For the text-containing cell, return its midpoint in (x, y) coordinate format. 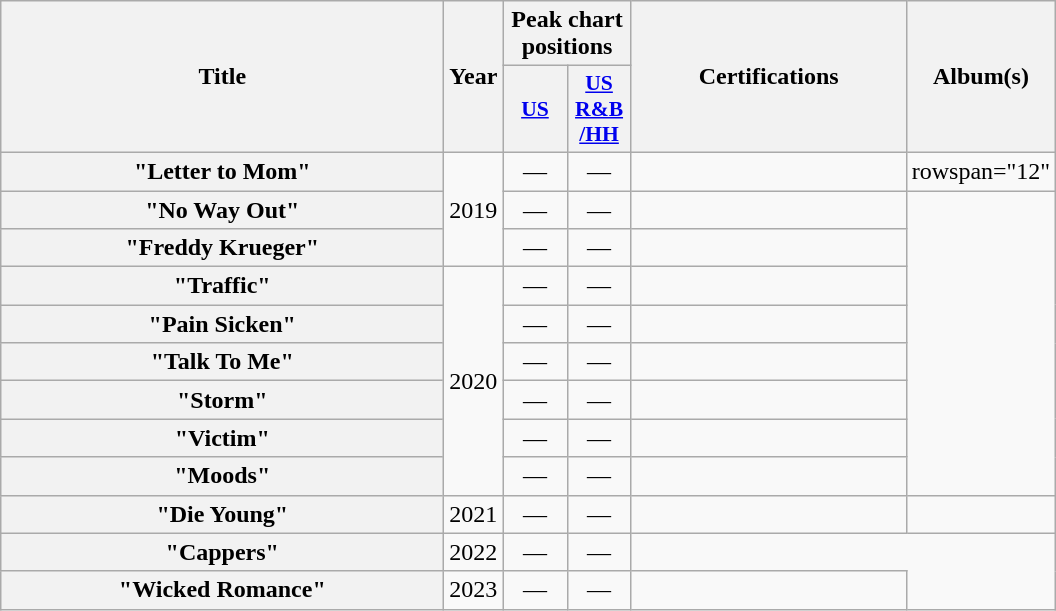
"Talk To Me" (222, 362)
Title (222, 77)
"Victim" (222, 438)
Peak chart positions (567, 34)
"Moods" (222, 476)
US (535, 110)
2021 (474, 514)
US R&B /HH (599, 110)
Certifications (768, 77)
"Traffic" (222, 286)
Album(s) (981, 77)
"Wicked Romance" (222, 590)
"Pain Sicken" (222, 324)
Year (474, 77)
"Freddy Krueger" (222, 248)
2020 (474, 381)
"No Way Out" (222, 209)
"Cappers" (222, 552)
2023 (474, 590)
2022 (474, 552)
2019 (474, 209)
"Storm" (222, 400)
"Letter to Mom" (222, 171)
"Die Young" (222, 514)
rowspan="12" (981, 171)
